Find where the given text appears and provide that cell's center as [X, Y] coordinate. 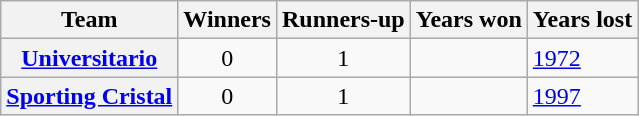
Universitario [90, 58]
1972 [582, 58]
Years won [468, 20]
Winners [228, 20]
Runners-up [343, 20]
1997 [582, 96]
Team [90, 20]
Sporting Cristal [90, 96]
Years lost [582, 20]
